Locate the cell with the specified text and output its (X, Y) center coordinate. 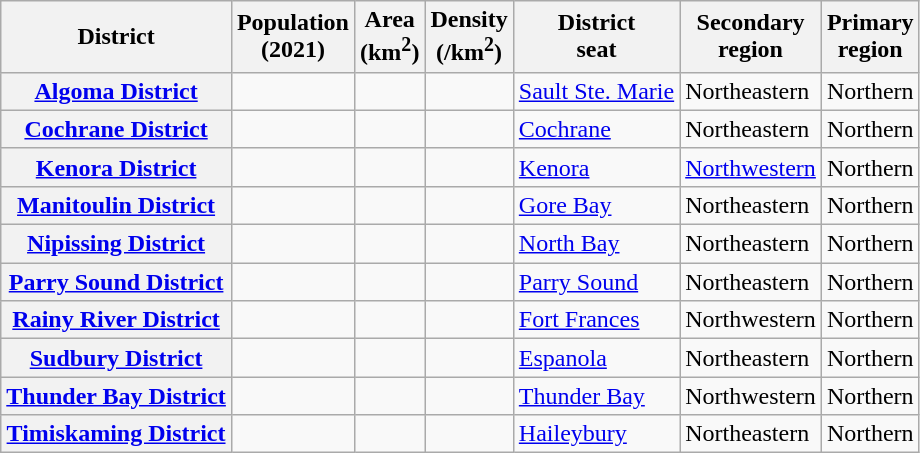
Parry Sound District (116, 282)
Manitoulin District (116, 205)
Density(/km2) (469, 37)
Cochrane District (116, 129)
Sudbury District (116, 358)
Nipissing District (116, 244)
Secondaryregion (751, 37)
Rainy River District (116, 320)
Area(km2) (389, 37)
Gore Bay (596, 205)
District (116, 37)
North Bay (596, 244)
Algoma District (116, 91)
Thunder Bay District (116, 396)
Thunder Bay (596, 396)
Districtseat (596, 37)
Cochrane (596, 129)
Parry Sound (596, 282)
Kenora (596, 167)
Haileybury (596, 434)
Kenora District (116, 167)
Espanola (596, 358)
Sault Ste. Marie (596, 91)
Primaryregion (870, 37)
Fort Frances (596, 320)
Timiskaming District (116, 434)
Population(2021) (292, 37)
